Determine the (X, Y) coordinate at the center of the cell enclosing the given text.  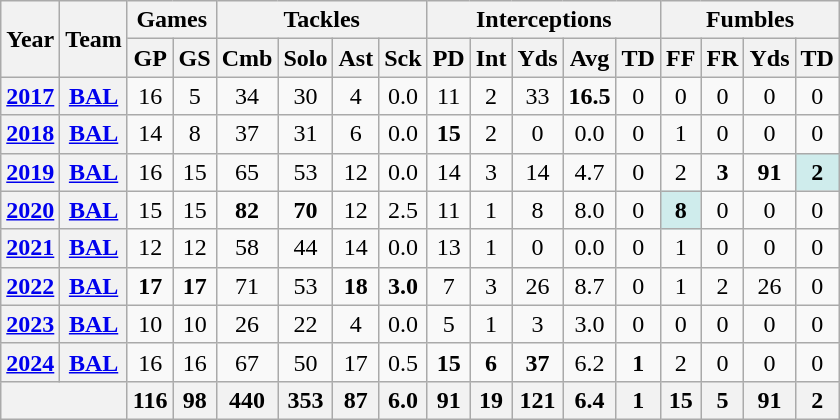
2019 (30, 172)
67 (247, 362)
353 (306, 400)
19 (491, 400)
Avg (590, 58)
Cmb (247, 58)
6.0 (403, 400)
58 (247, 248)
16.5 (590, 96)
18 (356, 286)
33 (538, 96)
31 (306, 134)
Team (94, 39)
87 (356, 400)
70 (306, 210)
8.7 (590, 286)
34 (247, 96)
PD (448, 58)
Solo (306, 58)
2018 (30, 134)
2.5 (403, 210)
Int (491, 58)
0.5 (403, 362)
65 (247, 172)
FR (722, 58)
Games (172, 20)
Ast (356, 58)
Interceptions (544, 20)
Year (30, 39)
FF (680, 58)
30 (306, 96)
6.4 (590, 400)
98 (194, 400)
6.2 (590, 362)
121 (538, 400)
116 (150, 400)
50 (306, 362)
13 (448, 248)
4.7 (590, 172)
GP (150, 58)
2023 (30, 324)
44 (306, 248)
Sck (403, 58)
Fumbles (750, 20)
22 (306, 324)
2021 (30, 248)
8.0 (590, 210)
2020 (30, 210)
440 (247, 400)
2024 (30, 362)
2022 (30, 286)
Tackles (322, 20)
82 (247, 210)
2017 (30, 96)
71 (247, 286)
GS (194, 58)
7 (448, 286)
